From the cell containing the given text, extract its center point as [X, Y] coordinate. 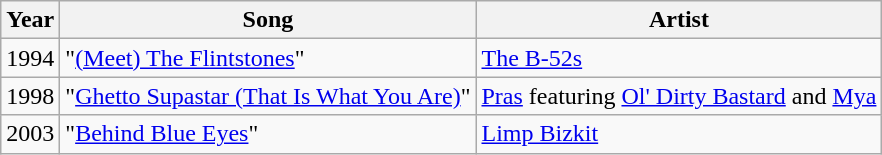
Artist [679, 20]
Limp Bizkit [679, 134]
The B-52s [679, 58]
"Ghetto Supastar (That Is What You Are)" [268, 96]
1998 [30, 96]
1994 [30, 58]
2003 [30, 134]
Song [268, 20]
"(Meet) The Flintstones" [268, 58]
Year [30, 20]
Pras featuring Ol' Dirty Bastard and Mya [679, 96]
"Behind Blue Eyes" [268, 134]
